Output the [x, y] coordinate of the center of the cell containing the given text.  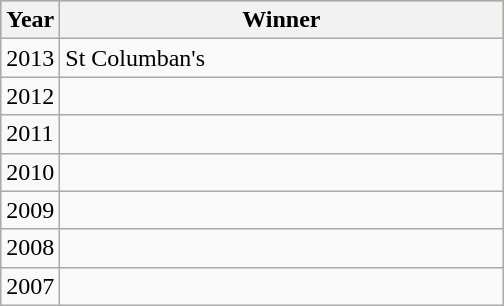
2007 [30, 286]
2009 [30, 210]
2008 [30, 248]
2012 [30, 96]
Winner [282, 20]
St Columban's [282, 58]
2011 [30, 134]
Year [30, 20]
2013 [30, 58]
2010 [30, 172]
